Output the (x, y) coordinate of the center of the cell containing the given text.  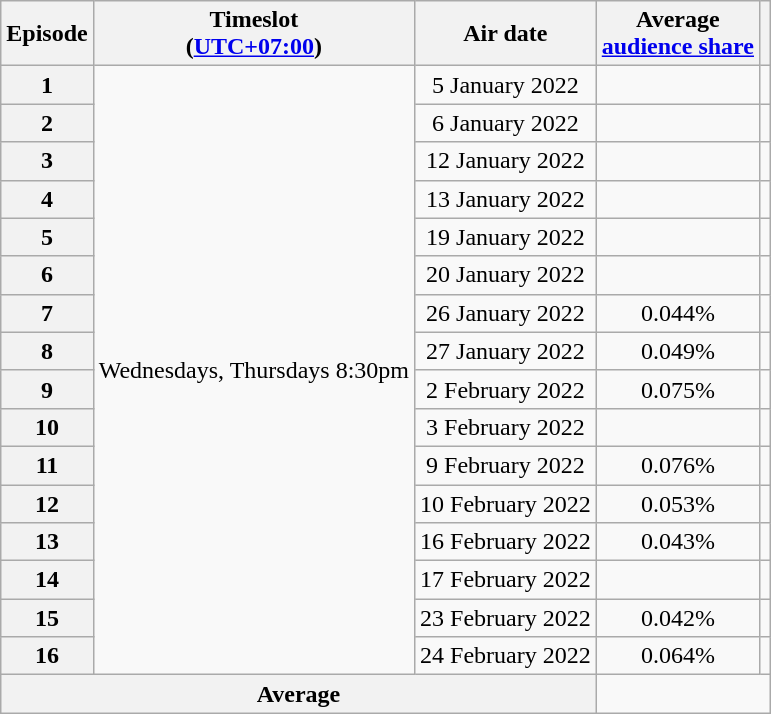
3 (47, 161)
3 February 2022 (506, 427)
10 (47, 427)
16 February 2022 (506, 542)
19 January 2022 (506, 237)
0.043% (678, 542)
5 January 2022 (506, 85)
0.076% (678, 465)
6 January 2022 (506, 123)
1 (47, 85)
24 February 2022 (506, 656)
12 January 2022 (506, 161)
20 January 2022 (506, 275)
Average (298, 694)
Averageaudience share (678, 34)
13 (47, 542)
12 (47, 503)
Episode (47, 34)
17 February 2022 (506, 580)
27 January 2022 (506, 351)
16 (47, 656)
6 (47, 275)
8 (47, 351)
11 (47, 465)
0.064% (678, 656)
7 (47, 313)
26 January 2022 (506, 313)
0.075% (678, 389)
14 (47, 580)
2 (47, 123)
15 (47, 618)
9 (47, 389)
0.053% (678, 503)
10 February 2022 (506, 503)
0.049% (678, 351)
Air date (506, 34)
2 February 2022 (506, 389)
5 (47, 237)
9 February 2022 (506, 465)
0.042% (678, 618)
0.044% (678, 313)
4 (47, 199)
13 January 2022 (506, 199)
23 February 2022 (506, 618)
Wednesdays, Thursdays 8:30pm (254, 370)
Timeslot(UTC+07:00) (254, 34)
